Return the [X, Y] coordinate for the center point of the cell that contains the specified text.  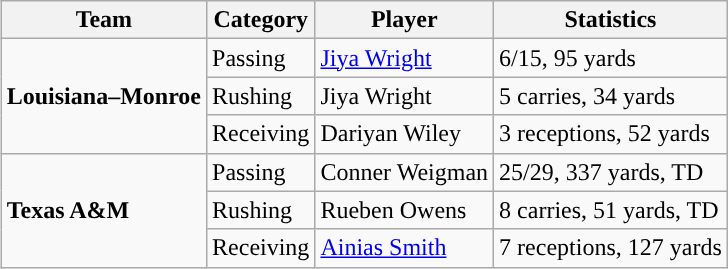
Category [261, 20]
Louisiana–Monroe [104, 96]
Team [104, 20]
Rueben Owens [404, 210]
Dariyan Wiley [404, 134]
Statistics [611, 20]
7 receptions, 127 yards [611, 248]
Texas A&M [104, 210]
Ainias Smith [404, 248]
25/29, 337 yards, TD [611, 172]
5 carries, 34 yards [611, 96]
Conner Weigman [404, 172]
8 carries, 51 yards, TD [611, 210]
3 receptions, 52 yards [611, 134]
6/15, 95 yards [611, 58]
Player [404, 20]
